Find where the given text appears and provide that cell's center as [X, Y] coordinate. 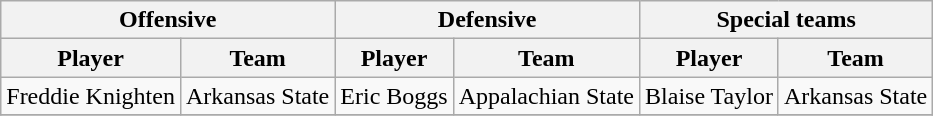
Appalachian State [546, 96]
Defensive [488, 20]
Freddie Knighten [91, 96]
Blaise Taylor [710, 96]
Special teams [786, 20]
Eric Boggs [394, 96]
Offensive [168, 20]
